Provide the (X, Y) coordinate of the cell's center where the given text is located.  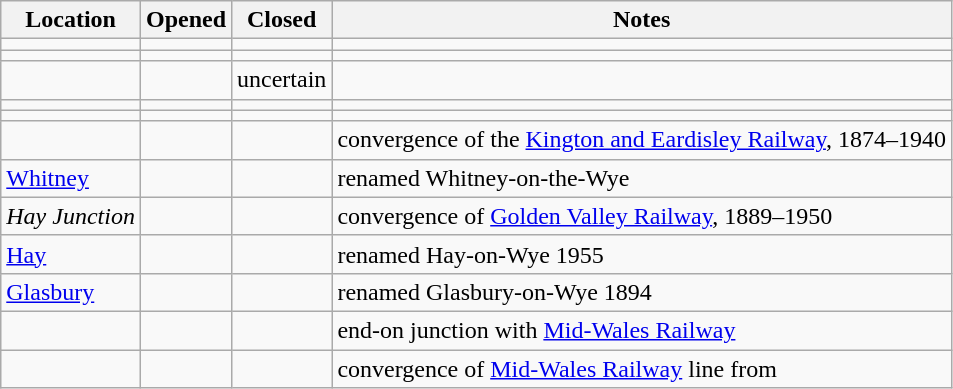
Notes (642, 20)
renamed Glasbury-on-Wye 1894 (642, 292)
convergence of the Kington and Eardisley Railway, 1874–1940 (642, 140)
renamed Whitney-on-the-Wye (642, 178)
uncertain (282, 80)
end-on junction with Mid-Wales Railway (642, 330)
Closed (282, 20)
Hay Junction (71, 216)
renamed Hay-on-Wye 1955 (642, 254)
Hay (71, 254)
Location (71, 20)
Opened (186, 20)
convergence of Mid-Wales Railway line from (642, 369)
Whitney (71, 178)
convergence of Golden Valley Railway, 1889–1950 (642, 216)
Glasbury (71, 292)
